Locate the cell with the specified text and output its [x, y] center coordinate. 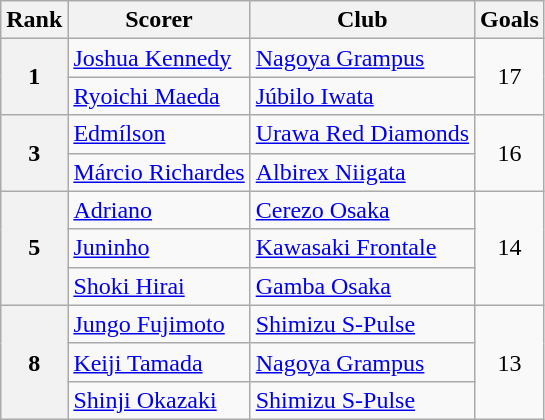
Urawa Red Diamonds [362, 134]
1 [34, 77]
Albirex Niigata [362, 172]
14 [510, 248]
Kawasaki Frontale [362, 248]
Rank [34, 20]
Adriano [159, 210]
17 [510, 77]
Gamba Osaka [362, 286]
3 [34, 153]
Club [362, 20]
Ryoichi Maeda [159, 96]
Joshua Kennedy [159, 58]
16 [510, 153]
Jungo Fujimoto [159, 324]
Scorer [159, 20]
13 [510, 362]
Keiji Tamada [159, 362]
Shoki Hirai [159, 286]
Juninho [159, 248]
Júbilo Iwata [362, 96]
8 [34, 362]
Goals [510, 20]
5 [34, 248]
Edmílson [159, 134]
Cerezo Osaka [362, 210]
Shinji Okazaki [159, 400]
Márcio Richardes [159, 172]
